Output the [x, y] coordinate of the center of the cell containing the given text.  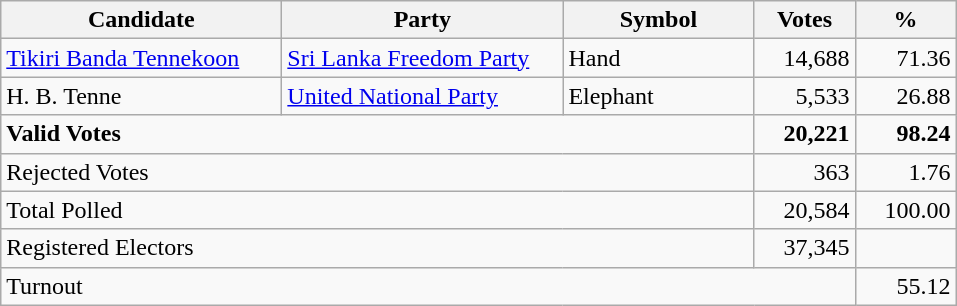
Hand [658, 58]
Valid Votes [378, 134]
% [906, 20]
363 [804, 172]
55.12 [906, 286]
Rejected Votes [378, 172]
20,221 [804, 134]
Turnout [428, 286]
Votes [804, 20]
1.76 [906, 172]
Candidate [142, 20]
Party [422, 20]
26.88 [906, 96]
71.36 [906, 58]
Tikiri Banda Tennekoon [142, 58]
Symbol [658, 20]
Elephant [658, 96]
98.24 [906, 134]
37,345 [804, 248]
20,584 [804, 210]
5,533 [804, 96]
14,688 [804, 58]
100.00 [906, 210]
Sri Lanka Freedom Party [422, 58]
Total Polled [378, 210]
H. B. Tenne [142, 96]
United National Party [422, 96]
Registered Electors [378, 248]
